Identify which cell holds the provided text, then report its [X, Y] central coordinate. 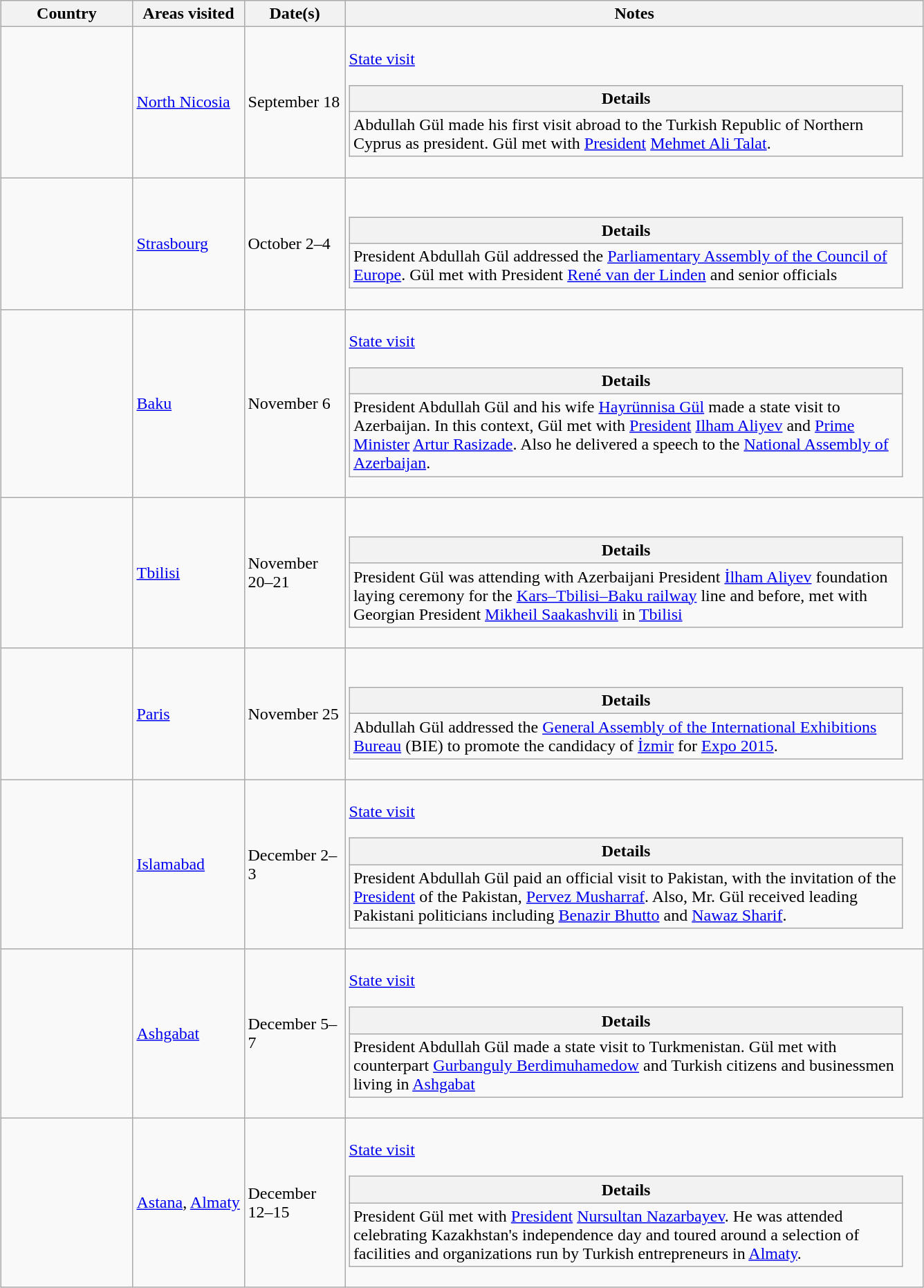
Ashgabat [188, 1033]
December 2–3 [295, 865]
Date(s) [295, 14]
December 12–15 [295, 1204]
President Abdullah Gül addressed the Parliamentary Assembly of the Council of Europe. Gül met with President René van der Linden and senior officials [626, 266]
October 2–4 [295, 243]
Tbilisi [188, 573]
Notes [634, 14]
Astana, Almaty [188, 1204]
November 6 [295, 403]
November 25 [295, 714]
December 5–7 [295, 1033]
Areas visited [188, 14]
Details Abdullah Gül addressed the General Assembly of the International Exhibitions Bureau (BIE) to promote the candidacy of İzmir for Expo 2015. [634, 714]
Baku [188, 403]
Abdullah Gül addressed the General Assembly of the International Exhibitions Bureau (BIE) to promote the candidacy of İzmir for Expo 2015. [626, 736]
September 18 [295, 102]
Strasbourg [188, 243]
North Nicosia [188, 102]
Paris [188, 714]
Islamabad [188, 865]
November 20–21 [295, 573]
Country [66, 14]
Abdullah Gül made his first visit abroad to the Turkish Republic of Northern Cyprus as president. Gül met with President Mehmet Ali Talat. [626, 134]
